From the cell containing the given text, extract its center point as [x, y] coordinate. 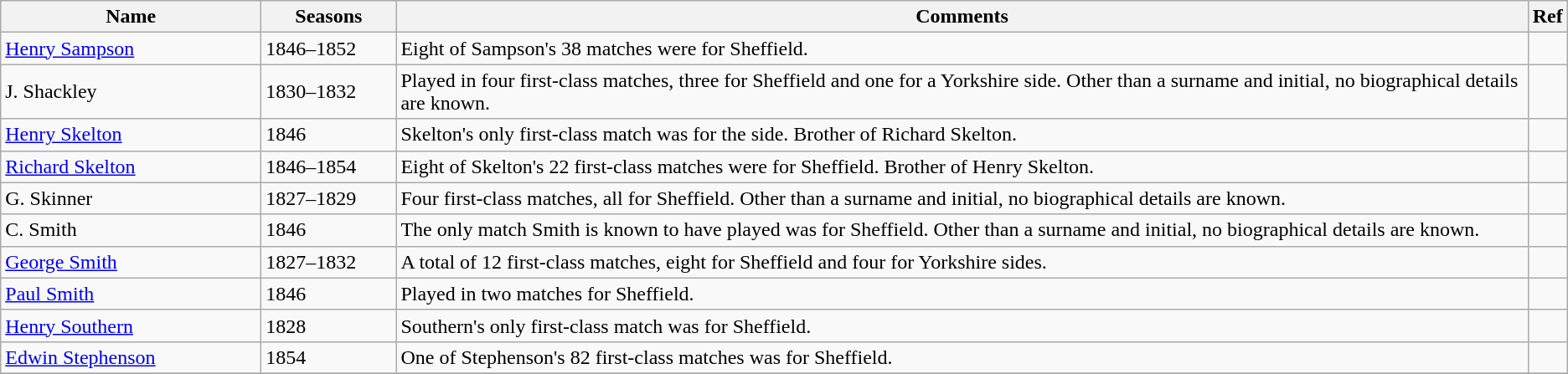
The only match Smith is known to have played was for Sheffield. Other than a surname and initial, no biographical details are known. [962, 230]
One of Stephenson's 82 first-class matches was for Sheffield. [962, 357]
Seasons [328, 17]
Name [131, 17]
Henry Southern [131, 325]
1827–1832 [328, 262]
Comments [962, 17]
Henry Skelton [131, 135]
1827–1829 [328, 198]
A total of 12 first-class matches, eight for Sheffield and four for Yorkshire sides. [962, 262]
Henry Sampson [131, 49]
1846–1852 [328, 49]
J. Shackley [131, 92]
Eight of Skelton's 22 first-class matches were for Sheffield. Brother of Henry Skelton. [962, 167]
1846–1854 [328, 167]
Paul Smith [131, 294]
Edwin Stephenson [131, 357]
Eight of Sampson's 38 matches were for Sheffield. [962, 49]
George Smith [131, 262]
Richard Skelton [131, 167]
Skelton's only first-class match was for the side. Brother of Richard Skelton. [962, 135]
Four first-class matches, all for Sheffield. Other than a surname and initial, no biographical details are known. [962, 198]
Ref [1548, 17]
C. Smith [131, 230]
1830–1832 [328, 92]
Southern's only first-class match was for Sheffield. [962, 325]
1828 [328, 325]
Played in two matches for Sheffield. [962, 294]
1854 [328, 357]
G. Skinner [131, 198]
